Output the (X, Y) coordinate of the center of the cell containing the given text.  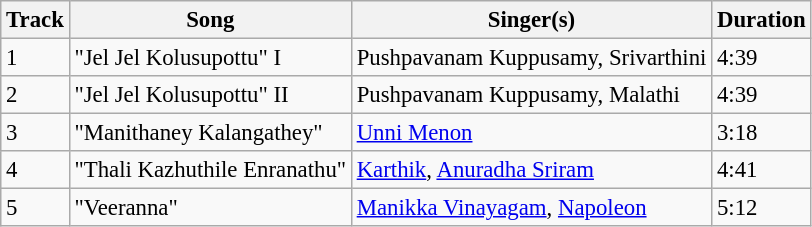
3:18 (762, 133)
2 (35, 95)
"Jel Jel Kolusupottu" I (210, 58)
Karthik, Anuradha Sriram (531, 170)
"Veeranna" (210, 208)
5:12 (762, 208)
Track (35, 20)
3 (35, 133)
Pushpavanam Kuppusamy, Malathi (531, 95)
Pushpavanam Kuppusamy, Srivarthini (531, 58)
"Thali Kazhuthile Enranathu" (210, 170)
Unni Menon (531, 133)
Song (210, 20)
"Jel Jel Kolusupottu" II (210, 95)
1 (35, 58)
5 (35, 208)
Duration (762, 20)
4 (35, 170)
"Manithaney Kalangathey" (210, 133)
Singer(s) (531, 20)
4:41 (762, 170)
Manikka Vinayagam, Napoleon (531, 208)
